Locate the cell with the specified text and output its [x, y] center coordinate. 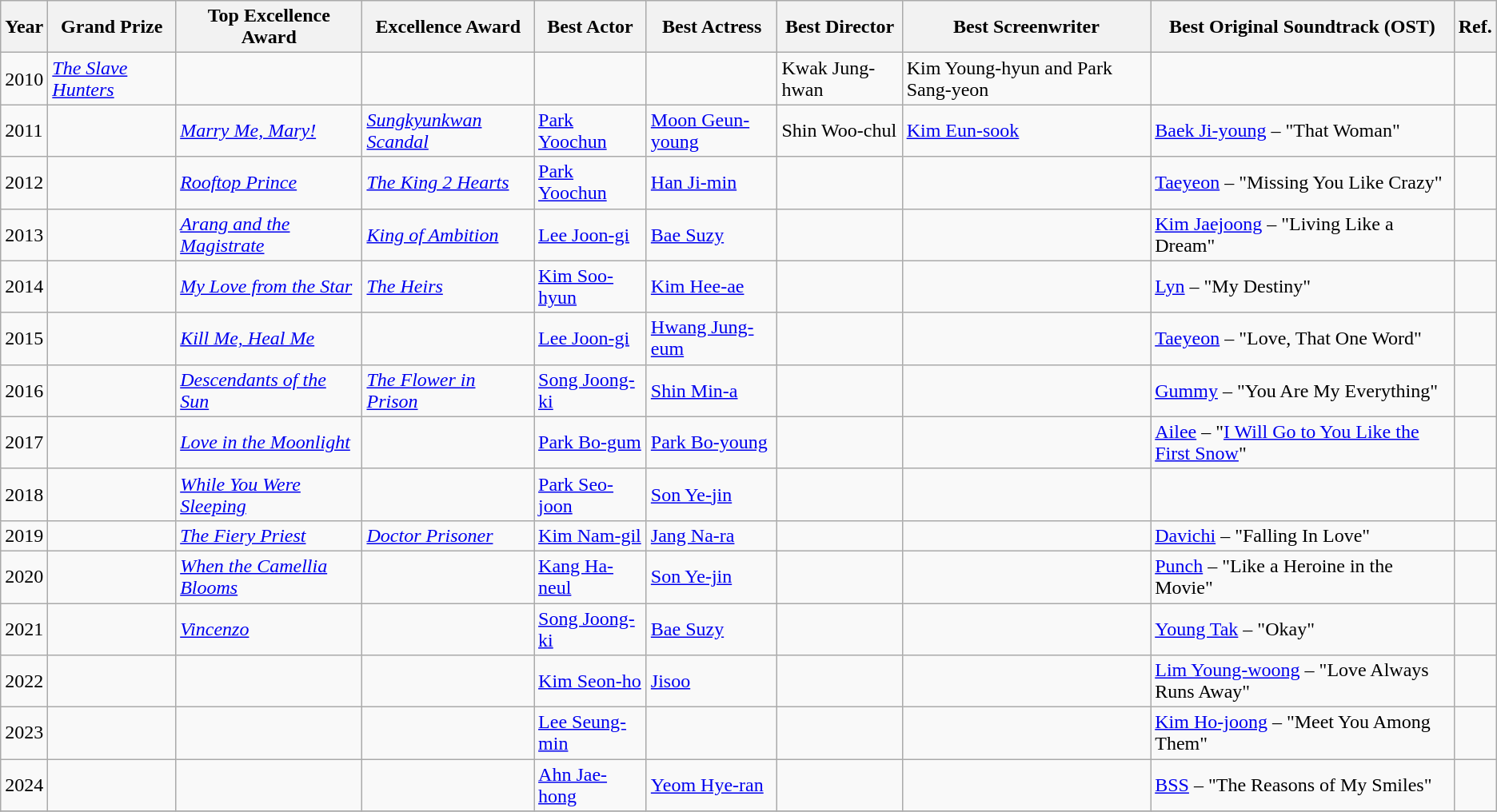
Rooftop Prince [269, 182]
Year [24, 27]
2015 [24, 339]
Vincenzo [269, 628]
2013 [24, 235]
Kill Me, Heal Me [269, 339]
Taeyeon – "Love, That One Word" [1302, 339]
Shin Min-a [712, 390]
Best Director [840, 27]
While You Were Sleeping [269, 494]
Lyn – "My Destiny" [1302, 286]
2018 [24, 494]
Lee Seung-min [590, 734]
Best Actress [712, 27]
The King 2 Hearts [448, 182]
Park Bo-young [712, 443]
BSS – "The Reasons of My Smiles" [1302, 785]
Kim Seon-ho [590, 681]
Park Seo-joon [590, 494]
Sungkyunkwan Scandal [448, 131]
Park Bo-gum [590, 443]
Lim Young-woong – "Love Always Runs Away" [1302, 681]
2014 [24, 286]
2021 [24, 628]
Yeom Hye-ran [712, 785]
Kang Ha-neul [590, 577]
Doctor Prisoner [448, 535]
2020 [24, 577]
2012 [24, 182]
2023 [24, 734]
Marry Me, Mary! [269, 131]
King of Ambition [448, 235]
2022 [24, 681]
Best Actor [590, 27]
Taeyeon – "Missing You Like Crazy" [1302, 182]
Baek Ji-young – "That Woman" [1302, 131]
Kim Jaejoong – "Living Like a Dream" [1302, 235]
Excellence Award [448, 27]
Kim Hee-ae [712, 286]
Kim Eun-sook [1027, 131]
Punch – "Like a Heroine in the Movie" [1302, 577]
Jisoo [712, 681]
2019 [24, 535]
The Flower in Prison [448, 390]
Young Tak – "Okay" [1302, 628]
Ailee – "I Will Go to You Like the First Snow" [1302, 443]
Descendants of the Sun [269, 390]
Kwak Jung-hwan [840, 78]
Kim Young-hyun and Park Sang-yeon [1027, 78]
Ahn Jae-hong [590, 785]
The Fiery Priest [269, 535]
Hwang Jung-eum [712, 339]
Moon Geun-young [712, 131]
2010 [24, 78]
Ref. [1475, 27]
Best Screenwriter [1027, 27]
Gummy – "You Are My Everything" [1302, 390]
Best Original Soundtrack (OST) [1302, 27]
The Slave Hunters [112, 78]
Love in the Moonlight [269, 443]
Han Ji-min [712, 182]
Grand Prize [112, 27]
2011 [24, 131]
Kim Soo-hyun [590, 286]
Top Excellence Award [269, 27]
When the Camellia Blooms [269, 577]
2016 [24, 390]
Kim Nam-gil [590, 535]
Davichi – "Falling In Love" [1302, 535]
2024 [24, 785]
2017 [24, 443]
Shin Woo-chul [840, 131]
Jang Na-ra [712, 535]
My Love from the Star [269, 286]
Arang and the Magistrate [269, 235]
Kim Ho-joong – "Meet You Among Them" [1302, 734]
The Heirs [448, 286]
